From the cell containing the given text, extract its center point as [x, y] coordinate. 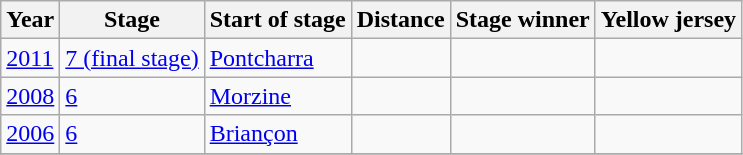
2008 [30, 96]
Briançon [278, 134]
Yellow jersey [668, 20]
Distance [400, 20]
Stage [132, 20]
2011 [30, 58]
Pontcharra [278, 58]
2006 [30, 134]
Morzine [278, 96]
Year [30, 20]
Start of stage [278, 20]
7 (final stage) [132, 58]
Stage winner [522, 20]
